For the text-containing cell, return its midpoint in [X, Y] coordinate format. 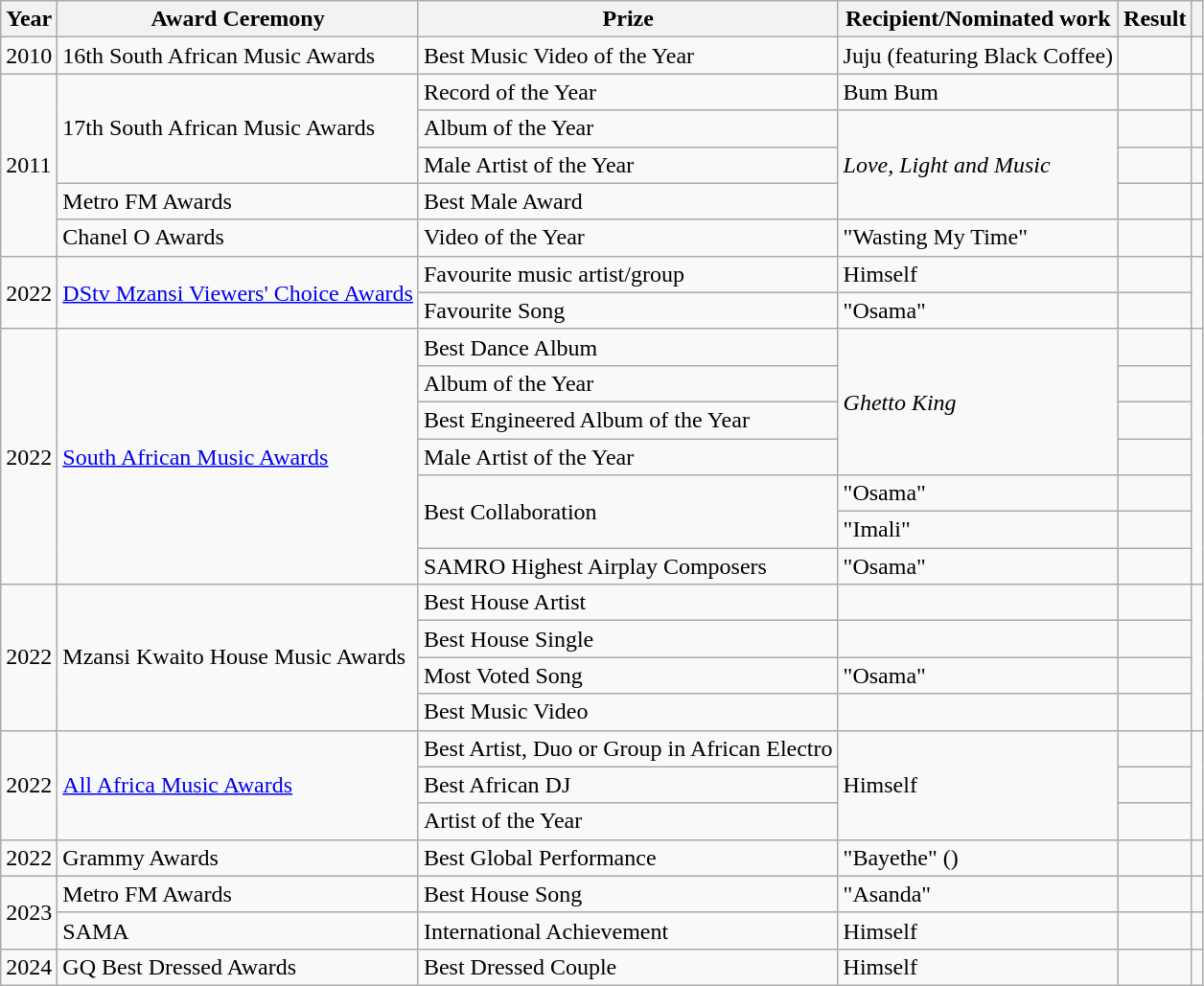
Best House Song [628, 894]
Artist of the Year [628, 821]
Record of the Year [628, 92]
Result [1155, 19]
Best Engineered Album of the Year [628, 420]
Best Male Award [628, 201]
Favourite Song [628, 310]
"Imali" [978, 530]
Best Music Video [628, 712]
Best African DJ [628, 785]
Bum Bum [978, 92]
SAMA [238, 930]
Best Artist, Duo or Group in African Electro [628, 748]
17th South African Music Awards [238, 128]
South African Music Awards [238, 456]
2024 [29, 967]
Best Dance Album [628, 347]
Best House Artist [628, 603]
SAMRO Highest Airplay Composers [628, 566]
Best Music Video of the Year [628, 56]
Best Global Performance [628, 858]
Video of the Year [628, 238]
Most Voted Song [628, 676]
Year [29, 19]
Best House Single [628, 639]
Prize [628, 19]
2023 [29, 912]
Best Dressed Couple [628, 967]
2010 [29, 56]
"Wasting My Time" [978, 238]
Best Collaboration [628, 512]
All Africa Music Awards [238, 785]
DStv Mzansi Viewers' Choice Awards [238, 292]
2011 [29, 165]
Grammy Awards [238, 858]
Ghetto King [978, 401]
"Bayethe" () [978, 858]
Chanel O Awards [238, 238]
Award Ceremony [238, 19]
International Achievement [628, 930]
16th South African Music Awards [238, 56]
Juju (featuring Black Coffee) [978, 56]
GQ Best Dressed Awards [238, 967]
Love, Light and Music [978, 165]
"Asanda" [978, 894]
Favourite music artist/group [628, 274]
Recipient/Nominated work [978, 19]
Mzansi Kwaito House Music Awards [238, 657]
